Identify which cell holds the provided text, then report its [x, y] central coordinate. 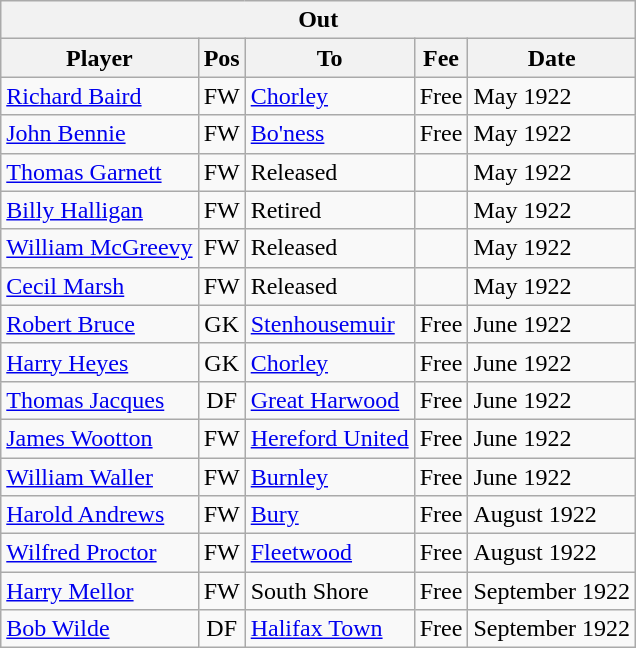
Thomas Jacques [100, 400]
To [330, 58]
Thomas Garnett [100, 172]
Robert Bruce [100, 324]
Hereford United [330, 438]
Harry Heyes [100, 362]
Pos [222, 58]
Richard Baird [100, 96]
South Shore [330, 591]
Bury [330, 515]
Date [552, 58]
Out [318, 20]
Fleetwood [330, 553]
Billy Halligan [100, 210]
Wilfred Proctor [100, 553]
Fee [441, 58]
Halifax Town [330, 629]
Stenhousemuir [330, 324]
Burnley [330, 477]
Bob Wilde [100, 629]
Bo'ness [330, 134]
Harold Andrews [100, 515]
Great Harwood [330, 400]
Retired [330, 210]
James Wootton [100, 438]
John Bennie [100, 134]
Cecil Marsh [100, 286]
Harry Mellor [100, 591]
Player [100, 58]
William Waller [100, 477]
William McGreevy [100, 248]
